Identify which cell holds the provided text, then report its [x, y] central coordinate. 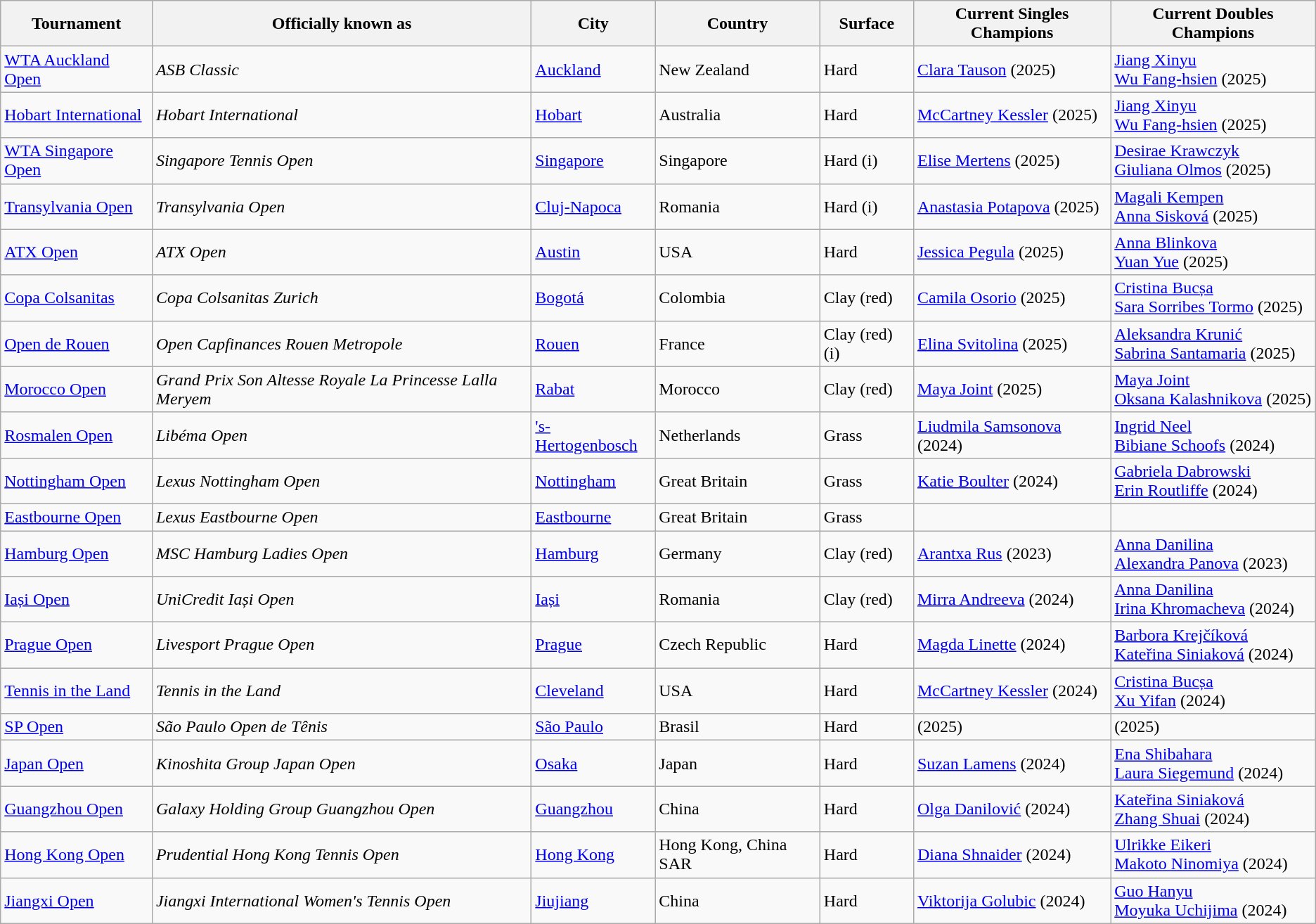
Hamburg Open [77, 553]
SP Open [77, 727]
Ulrikke Eikeri Makoto Ninomiya (2024) [1213, 855]
Cluj-Napoca [593, 207]
Kateřina Siniaková Zhang Shuai (2024) [1213, 809]
Bogotá [593, 298]
Maya Joint (2025) [1012, 390]
Guangzhou [593, 809]
Barbora Krejčíková Kateřina Siniaková (2024) [1213, 646]
Hong Kong Open [77, 855]
Australia [738, 115]
Clara Tauson (2025) [1012, 69]
Liudmila Samsonova (2024) [1012, 435]
Anastasia Potapova (2025) [1012, 207]
Hamburg [593, 553]
Auckland [593, 69]
Colombia [738, 298]
Livesport Prague Open [342, 646]
Rosmalen Open [77, 435]
Nottingham [593, 481]
Jiujiang [593, 900]
Katie Boulter (2024) [1012, 481]
Grand Prix Son Altesse Royale La Princesse Lalla Meryem [342, 390]
McCartney Kessler (2025) [1012, 115]
Hong Kong [593, 855]
Magda Linette (2024) [1012, 646]
Galaxy Holding Group Guangzhou Open [342, 809]
Libéma Open [342, 435]
WTA Singapore Open [77, 160]
Japan [738, 764]
Ena Shibahara Laura Siegemund (2024) [1213, 764]
Country [738, 24]
Nottingham Open [77, 481]
Germany [738, 553]
Netherlands [738, 435]
ASB Classic [342, 69]
Guo Hanyu Moyuka Uchijima (2024) [1213, 900]
Elina Svitolina (2025) [1012, 343]
Copa Colsanitas Zurich [342, 298]
Anna Blinkova Yuan Yue (2025) [1213, 252]
Prague [593, 646]
Cristina Bucșa Sara Sorribes Tormo (2025) [1213, 298]
New Zealand [738, 69]
WTA Auckland Open [77, 69]
Austin [593, 252]
McCartney Kessler (2024) [1012, 691]
Lexus Nottingham Open [342, 481]
Hong Kong, China SAR [738, 855]
Mirra Andreeva (2024) [1012, 599]
Desirae Krawczyk Giuliana Olmos (2025) [1213, 160]
MSC Hamburg Ladies Open [342, 553]
Cristina Bucșa Xu Yifan (2024) [1213, 691]
Current Singles Champions [1012, 24]
Officially known as [342, 24]
Iași [593, 599]
Diana Shnaider (2024) [1012, 855]
City [593, 24]
Morocco [738, 390]
Japan Open [77, 764]
Prague Open [77, 646]
Singapore Tennis Open [342, 160]
Lexus Eastbourne Open [342, 517]
Brasil [738, 727]
Eastbourne [593, 517]
Olga Danilović (2024) [1012, 809]
Current Doubles Champions [1213, 24]
Hobart [593, 115]
Open de Rouen [77, 343]
Osaka [593, 764]
Camila Osorio (2025) [1012, 298]
Czech Republic [738, 646]
Jiangxi International Women's Tennis Open [342, 900]
Anna Danilina Alexandra Panova (2023) [1213, 553]
Suzan Lamens (2024) [1012, 764]
UniCredit Iași Open [342, 599]
Clay (red) (i) [866, 343]
Iași Open [77, 599]
Magali Kempen Anna Sisková (2025) [1213, 207]
Cleveland [593, 691]
France [738, 343]
Guangzhou Open [77, 809]
Kinoshita Group Japan Open [342, 764]
Arantxa Rus (2023) [1012, 553]
Anna Danilina Irina Khromacheva (2024) [1213, 599]
Ingrid Neel Bibiane Schoofs (2024) [1213, 435]
Gabriela Dabrowski Erin Routliffe (2024) [1213, 481]
Open Capfinances Rouen Metropole [342, 343]
Morocco Open [77, 390]
São Paulo Open de Tênis [342, 727]
Rouen [593, 343]
Rabat [593, 390]
Eastbourne Open [77, 517]
Surface [866, 24]
Jiangxi Open [77, 900]
São Paulo [593, 727]
Prudential Hong Kong Tennis Open [342, 855]
Copa Colsanitas [77, 298]
Viktorija Golubic (2024) [1012, 900]
Aleksandra Krunić Sabrina Santamaria (2025) [1213, 343]
Maya Joint Oksana Kalashnikova (2025) [1213, 390]
Jessica Pegula (2025) [1012, 252]
's-Hertogenbosch [593, 435]
Tournament [77, 24]
Elise Mertens (2025) [1012, 160]
